Determine the [x, y] coordinate at the center of the cell enclosing the given text.  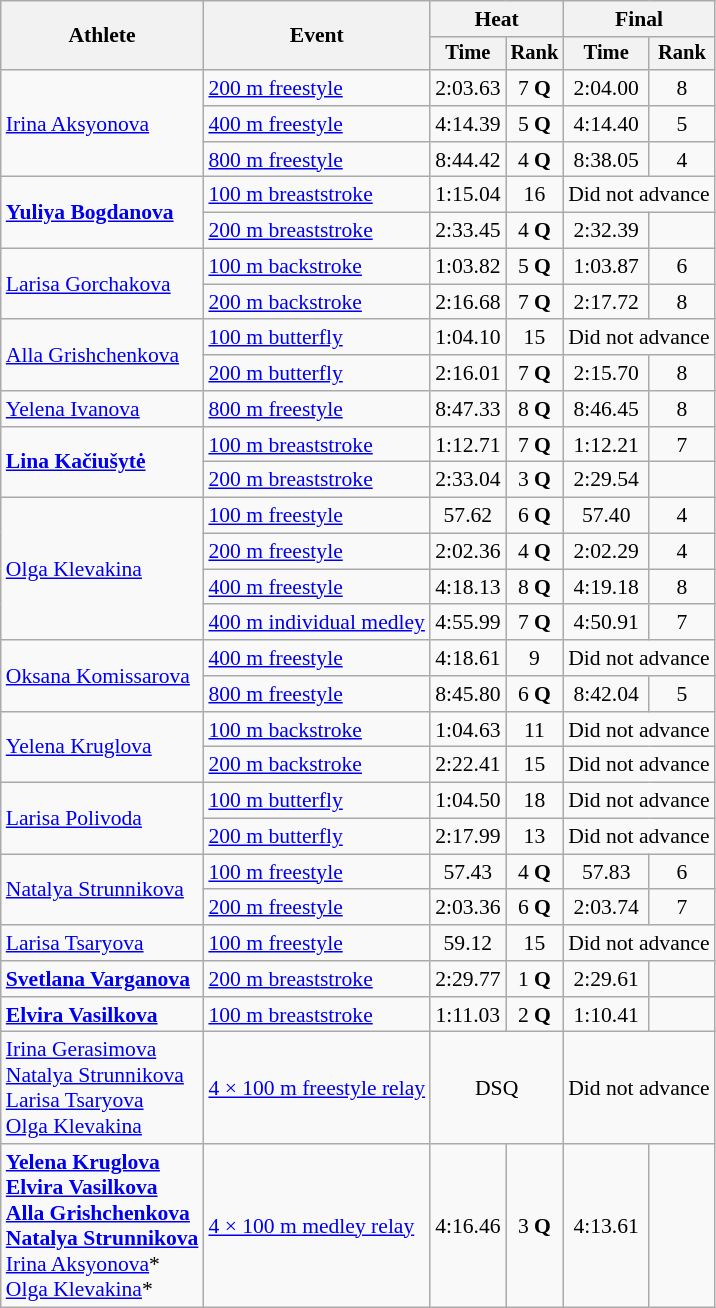
Yelena KruglovaElvira VasilkovaAlla GrishchenkovaNatalya StrunnikovaIrina Aksyonova*Olga Klevakina* [102, 1226]
1:04.10 [468, 338]
8:42.04 [606, 694]
4 × 100 m freestyle relay [316, 1088]
8:47.33 [468, 409]
Lina Kačiušytė [102, 462]
Irina Aksyonova [102, 124]
2:33.45 [468, 231]
Yelena Kruglova [102, 748]
18 [535, 801]
2 Q [535, 1015]
4:18.61 [468, 658]
2:33.04 [468, 480]
1:03.82 [468, 267]
Natalya Strunnikova [102, 890]
2:29.61 [606, 979]
Irina GerasimovaNatalya StrunnikovaLarisa TsaryovaOlga Klevakina [102, 1088]
2:02.36 [468, 552]
57.43 [468, 872]
4:16.46 [468, 1226]
59.12 [468, 943]
57.83 [606, 872]
57.40 [606, 516]
DSQ [496, 1088]
4:14.39 [468, 124]
8:38.05 [606, 160]
2:29.77 [468, 979]
13 [535, 837]
8:45.80 [468, 694]
4:55.99 [468, 623]
Event [316, 36]
1:03.87 [606, 267]
2:04.00 [606, 88]
4:13.61 [606, 1226]
4:50.91 [606, 623]
Elvira Vasilkova [102, 1015]
Final [639, 19]
2:03.63 [468, 88]
1:12.21 [606, 445]
1 Q [535, 979]
4:14.40 [606, 124]
2:15.70 [606, 373]
1:04.50 [468, 801]
2:17.99 [468, 837]
4 × 100 m medley relay [316, 1226]
Svetlana Varganova [102, 979]
1:12.71 [468, 445]
Athlete [102, 36]
Yelena Ivanova [102, 409]
Larisa Gorchakova [102, 284]
16 [535, 195]
Oksana Komissarova [102, 676]
1:11.03 [468, 1015]
2:16.01 [468, 373]
8:46.45 [606, 409]
2:03.74 [606, 908]
Olga Klevakina [102, 569]
Yuliya Bogdanova [102, 212]
8:44.42 [468, 160]
2:03.36 [468, 908]
2:22.41 [468, 765]
2:02.29 [606, 552]
400 m individual medley [316, 623]
Larisa Tsaryova [102, 943]
2:17.72 [606, 302]
Larisa Polivoda [102, 818]
57.62 [468, 516]
1:15.04 [468, 195]
2:32.39 [606, 231]
Alla Grishchenkova [102, 356]
1:04.63 [468, 730]
11 [535, 730]
2:29.54 [606, 480]
1:10.41 [606, 1015]
2:16.68 [468, 302]
4:18.13 [468, 587]
4:19.18 [606, 587]
Heat [496, 19]
9 [535, 658]
